Scan for the cell matching the given text and deliver its [x, y] coordinate at center. 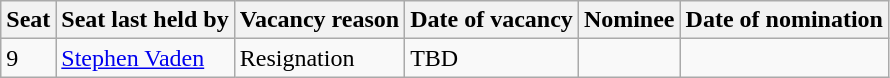
Seat last held by [145, 20]
9 [28, 58]
Resignation [319, 58]
Vacancy reason [319, 20]
Stephen Vaden [145, 58]
Nominee [629, 20]
Date of nomination [784, 20]
Seat [28, 20]
TBD [492, 58]
Date of vacancy [492, 20]
